Return the [x, y] coordinate for the center point of the cell that contains the specified text.  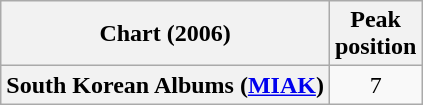
South Korean Albums (MIAK) [166, 85]
7 [375, 85]
Chart (2006) [166, 34]
Peakposition [375, 34]
